Detect which cell encompasses the target text, then output its (X, Y) center coordinate. 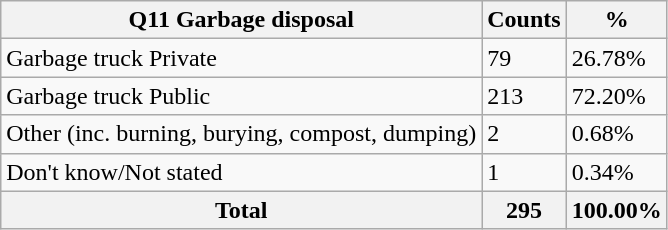
79 (524, 58)
Garbage truck Public (242, 96)
26.78% (616, 58)
Q11 Garbage disposal (242, 20)
Other (inc. burning, burying, compost, dumping) (242, 134)
0.34% (616, 172)
213 (524, 96)
295 (524, 210)
0.68% (616, 134)
72.20% (616, 96)
1 (524, 172)
100.00% (616, 210)
Garbage truck Private (242, 58)
Total (242, 210)
Counts (524, 20)
2 (524, 134)
Don't know/Not stated (242, 172)
% (616, 20)
